Provide the [X, Y] coordinate of the cell's center where the given text is located.  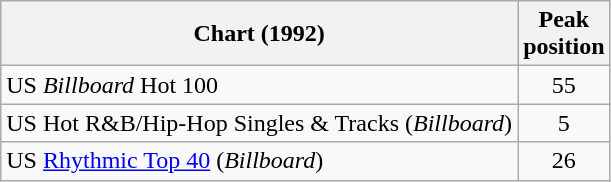
Chart (1992) [260, 34]
55 [564, 85]
26 [564, 161]
US Billboard Hot 100 [260, 85]
US Hot R&B/Hip-Hop Singles & Tracks (Billboard) [260, 123]
US Rhythmic Top 40 (Billboard) [260, 161]
5 [564, 123]
Peakposition [564, 34]
